Capture the cell that displays the provided text and extract its [x, y] central coordinate. 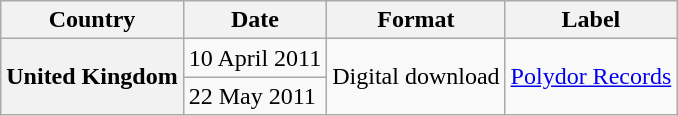
Digital download [416, 77]
Label [591, 20]
Format [416, 20]
United Kingdom [92, 77]
Date [255, 20]
22 May 2011 [255, 96]
Country [92, 20]
10 April 2011 [255, 58]
Polydor Records [591, 77]
